From the cell containing the given text, extract its center point as [x, y] coordinate. 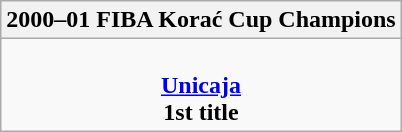
Unicaja 1st title [201, 85]
2000–01 FIBA Korać Cup Champions [201, 20]
